Output the [X, Y] coordinate of the center of the cell containing the given text.  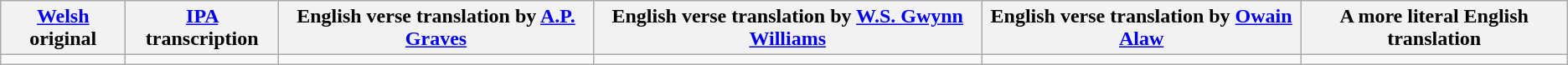
A more literal English translation [1434, 28]
English verse translation by A.P. Graves [436, 28]
Welsh original [64, 28]
English verse translation by Owain Alaw [1141, 28]
English verse translation by W.S. Gwynn Williams [787, 28]
IPA transcription [203, 28]
